Determine the (x, y) coordinate at the center of the cell enclosing the given text.  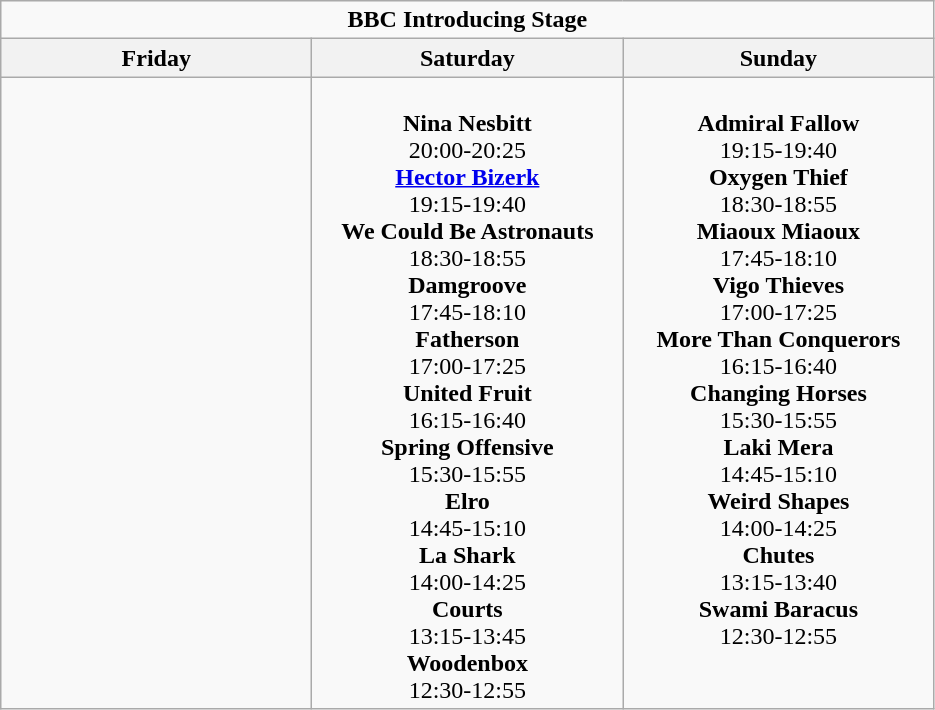
BBC Introducing Stage (468, 20)
Friday (156, 58)
Sunday (778, 58)
Saturday (468, 58)
